For the text-containing cell, return its midpoint in [x, y] coordinate format. 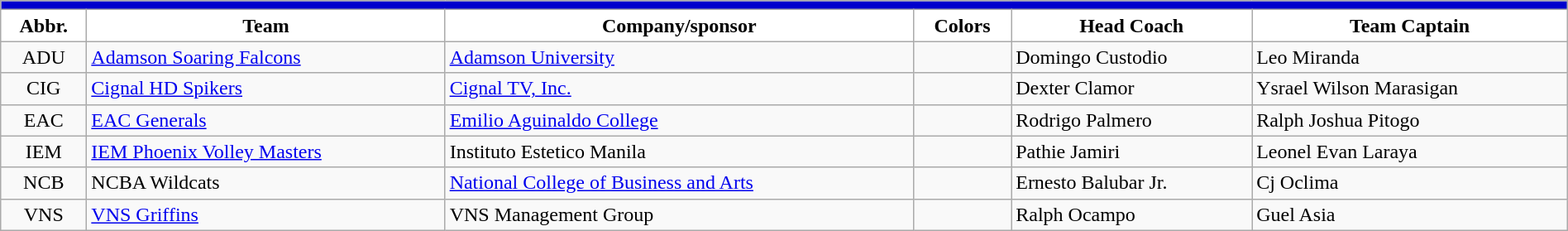
Instituto Estetico Manila [679, 152]
Pathie Jamiri [1131, 152]
Colors [962, 26]
Abbr. [44, 26]
Ernesto Balubar Jr. [1131, 183]
CIG [44, 89]
Team [266, 26]
IEM [44, 152]
Domingo Custodio [1131, 57]
Dexter Clamor [1131, 89]
Ralph Joshua Pitogo [1410, 120]
NCBA Wildcats [266, 183]
Head Coach [1131, 26]
Adamson Soaring Falcons [266, 57]
Ralph Ocampo [1131, 214]
Leonel Evan Laraya [1410, 152]
Cignal TV, Inc. [679, 89]
VNS Management Group [679, 214]
Cj Oclima [1410, 183]
Leo Miranda [1410, 57]
VNS [44, 214]
National College of Business and Arts [679, 183]
Team Captain [1410, 26]
IEM Phoenix Volley Masters [266, 152]
Cignal HD Spikers [266, 89]
Ysrael Wilson Marasigan [1410, 89]
NCB [44, 183]
Emilio Aguinaldo College [679, 120]
Adamson University [679, 57]
Rodrigo Palmero [1131, 120]
Company/sponsor [679, 26]
VNS Griffins [266, 214]
ADU [44, 57]
EAC Generals [266, 120]
Guel Asia [1410, 214]
EAC [44, 120]
